Capture the cell that displays the provided text and extract its [X, Y] central coordinate. 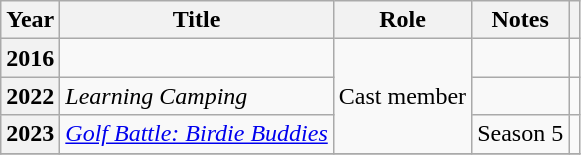
Season 5 [520, 134]
Role [402, 20]
Cast member [402, 96]
Golf Battle: Birdie Buddies [196, 134]
Title [196, 20]
2016 [30, 58]
2023 [30, 134]
2022 [30, 96]
Notes [520, 20]
Year [30, 20]
Learning Camping [196, 96]
